Search for the cell housing the specified text and yield its (X, Y) center coordinate. 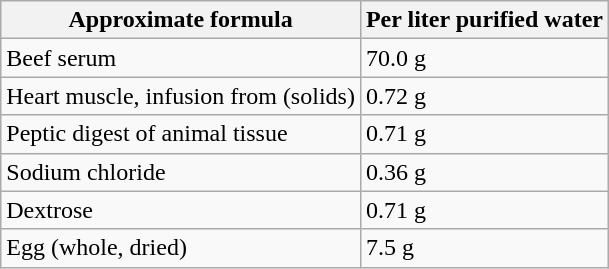
Dextrose (181, 210)
7.5 g (484, 248)
Heart muscle, infusion from (solids) (181, 96)
Beef serum (181, 58)
Per liter purified water (484, 20)
Sodium chloride (181, 172)
Approximate formula (181, 20)
0.36 g (484, 172)
Egg (whole, dried) (181, 248)
0.72 g (484, 96)
Peptic digest of animal tissue (181, 134)
70.0 g (484, 58)
